Pinpoint the cell where the given text exists, returning its [x, y] midpoint coordinate. 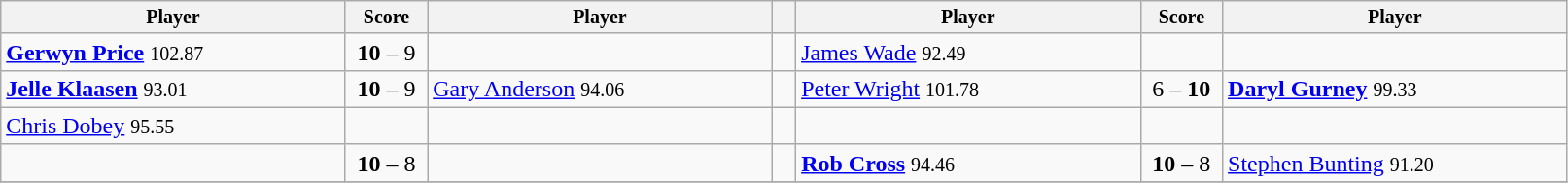
Gary Anderson 94.06 [600, 89]
Gerwyn Price 102.87 [173, 52]
Daryl Gurney 99.33 [1395, 89]
Rob Cross 94.46 [968, 163]
James Wade 92.49 [968, 52]
Peter Wright 101.78 [968, 89]
6 – 10 [1181, 89]
Jelle Klaasen 93.01 [173, 89]
Stephen Bunting 91.20 [1395, 163]
Chris Dobey 95.55 [173, 126]
